For the text-containing cell, return its midpoint in (x, y) coordinate format. 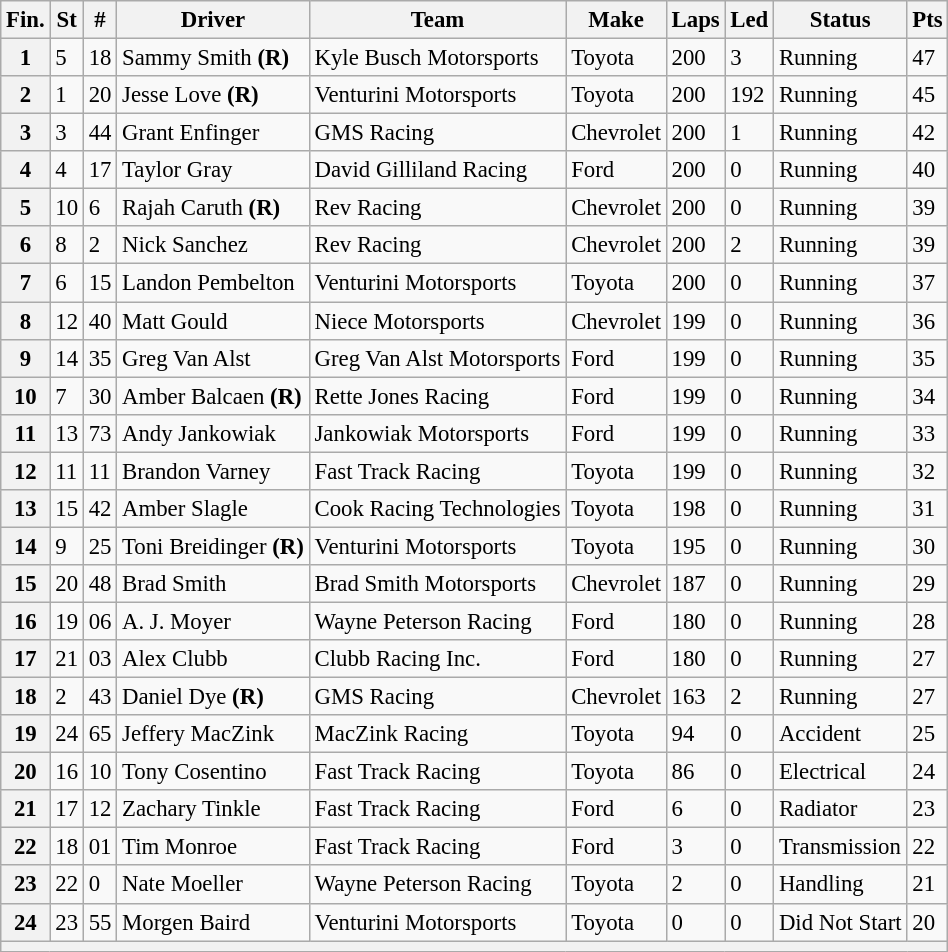
Accident (840, 734)
Brad Smith (213, 584)
Toni Breidinger (R) (213, 546)
Make (616, 20)
37 (928, 283)
192 (750, 95)
Amber Balcaen (R) (213, 396)
St (66, 20)
Nick Sanchez (213, 245)
47 (928, 58)
29 (928, 584)
198 (696, 509)
Driver (213, 20)
28 (928, 621)
Team (438, 20)
Cook Racing Technologies (438, 509)
187 (696, 584)
Brad Smith Motorsports (438, 584)
Daniel Dye (R) (213, 697)
Radiator (840, 809)
36 (928, 321)
Amber Slagle (213, 509)
31 (928, 509)
Morgen Baird (213, 922)
Jesse Love (R) (213, 95)
Niece Motorsports (438, 321)
03 (100, 659)
32 (928, 471)
86 (696, 772)
Zachary Tinkle (213, 809)
Greg Van Alst Motorsports (438, 358)
43 (100, 697)
Electrical (840, 772)
Tim Monroe (213, 847)
Matt Gould (213, 321)
Andy Jankowiak (213, 433)
Brandon Varney (213, 471)
163 (696, 697)
34 (928, 396)
Rajah Caruth (R) (213, 208)
73 (100, 433)
Clubb Racing Inc. (438, 659)
Handling (840, 885)
A. J. Moyer (213, 621)
Status (840, 20)
Jankowiak Motorsports (438, 433)
Taylor Gray (213, 170)
48 (100, 584)
Grant Enfinger (213, 133)
195 (696, 546)
Pts (928, 20)
# (100, 20)
MacZink Racing (438, 734)
Laps (696, 20)
94 (696, 734)
Landon Pembelton (213, 283)
Nate Moeller (213, 885)
Led (750, 20)
65 (100, 734)
Tony Cosentino (213, 772)
Alex Clubb (213, 659)
Did Not Start (840, 922)
Jeffery MacZink (213, 734)
55 (100, 922)
Greg Van Alst (213, 358)
Rette Jones Racing (438, 396)
06 (100, 621)
44 (100, 133)
01 (100, 847)
David Gilliland Racing (438, 170)
Sammy Smith (R) (213, 58)
Transmission (840, 847)
33 (928, 433)
Kyle Busch Motorsports (438, 58)
Fin. (26, 20)
45 (928, 95)
